Identify which cell holds the provided text, then report its (X, Y) central coordinate. 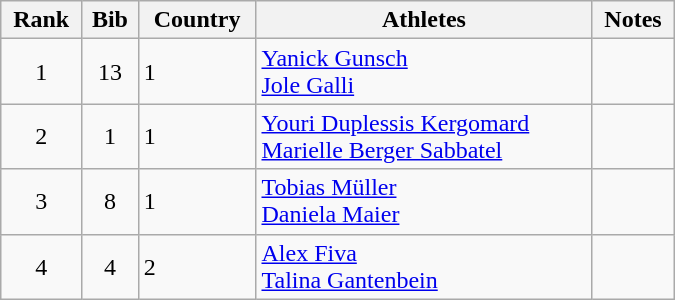
8 (110, 202)
Rank (42, 20)
Notes (633, 20)
Youri Duplessis KergomardMarielle Berger Sabbatel (424, 136)
Bib (110, 20)
Tobias MüllerDaniela Maier (424, 202)
Athletes (424, 20)
3 (42, 202)
Country (197, 20)
13 (110, 72)
Yanick GunschJole Galli (424, 72)
Alex FivaTalina Gantenbein (424, 266)
